Search for the cell housing the specified text and yield its [x, y] center coordinate. 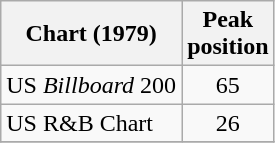
US R&B Chart [92, 123]
Peakposition [228, 34]
65 [228, 85]
26 [228, 123]
Chart (1979) [92, 34]
US Billboard 200 [92, 85]
